Scan for the cell matching the given text and deliver its (X, Y) coordinate at center. 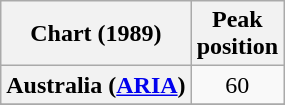
Chart (1989) (96, 34)
60 (237, 85)
Peakposition (237, 34)
Australia (ARIA) (96, 85)
